Provide the (x, y) coordinate of the cell's center where the given text is located.  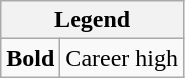
Bold (30, 58)
Legend (92, 20)
Career high (122, 58)
